Find where the given text appears and provide that cell's center as (x, y) coordinate. 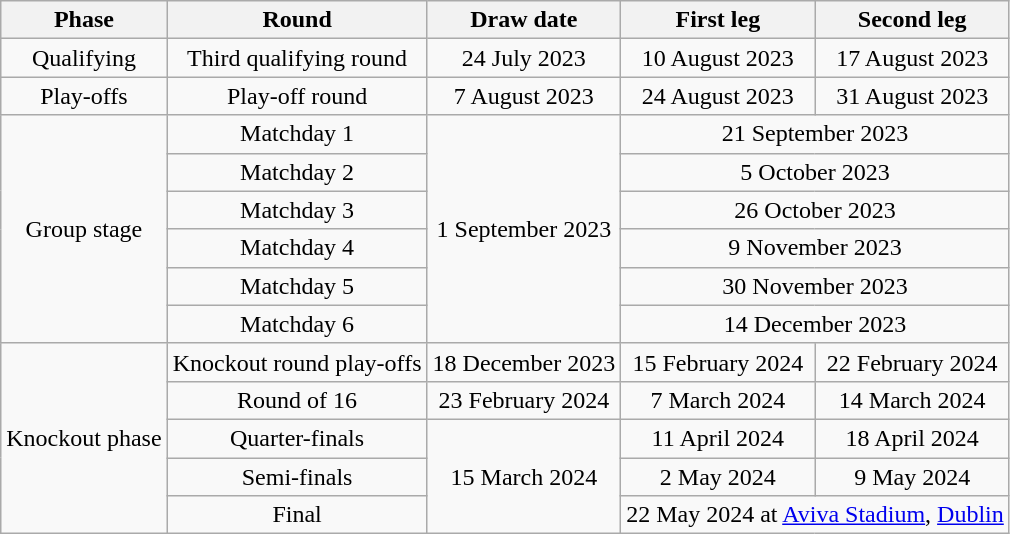
Matchday 3 (297, 210)
Draw date (524, 20)
14 March 2024 (912, 400)
Knockout phase (84, 438)
Second leg (912, 20)
Matchday 2 (297, 172)
Third qualifying round (297, 58)
Matchday 6 (297, 324)
2 May 2024 (718, 477)
Knockout round play-offs (297, 362)
5 October 2023 (816, 172)
11 April 2024 (718, 438)
Matchday 4 (297, 248)
Final (297, 515)
18 December 2023 (524, 362)
Round (297, 20)
22 February 2024 (912, 362)
Play-offs (84, 96)
Round of 16 (297, 400)
10 August 2023 (718, 58)
7 March 2024 (718, 400)
15 February 2024 (718, 362)
7 August 2023 (524, 96)
15 March 2024 (524, 476)
9 November 2023 (816, 248)
Qualifying (84, 58)
9 May 2024 (912, 477)
26 October 2023 (816, 210)
First leg (718, 20)
Semi-finals (297, 477)
Play-off round (297, 96)
Group stage (84, 229)
24 August 2023 (718, 96)
24 July 2023 (524, 58)
22 May 2024 at Aviva Stadium, Dublin (816, 515)
Matchday 5 (297, 286)
Phase (84, 20)
18 April 2024 (912, 438)
30 November 2023 (816, 286)
1 September 2023 (524, 229)
31 August 2023 (912, 96)
14 December 2023 (816, 324)
Matchday 1 (297, 134)
23 February 2024 (524, 400)
21 September 2023 (816, 134)
17 August 2023 (912, 58)
Quarter-finals (297, 438)
